Provide the (x, y) coordinate of the cell's center where the given text is located.  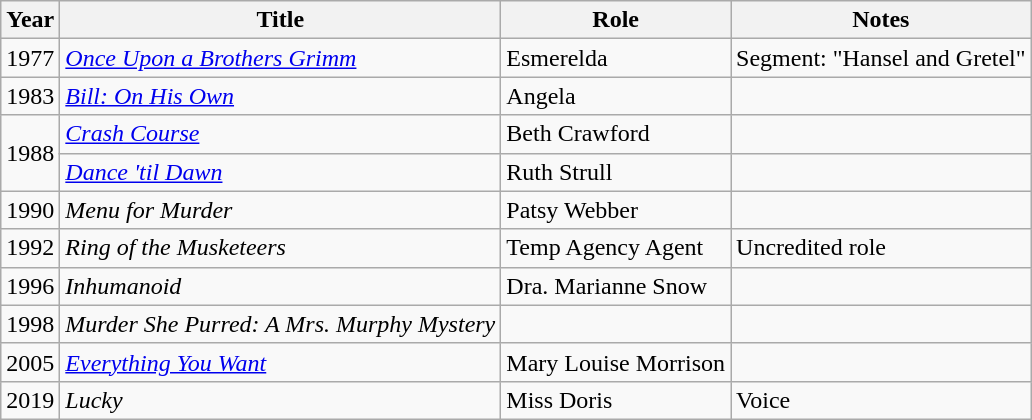
1996 (30, 286)
Patsy Webber (616, 210)
Miss Doris (616, 400)
1992 (30, 248)
Dance 'til Dawn (280, 172)
2019 (30, 400)
1988 (30, 153)
1977 (30, 58)
Angela (616, 96)
Mary Louise Morrison (616, 362)
Uncredited role (882, 248)
1983 (30, 96)
Inhumanoid (280, 286)
Role (616, 20)
Ring of the Musketeers (280, 248)
Esmerelda (616, 58)
Murder She Purred: A Mrs. Murphy Mystery (280, 324)
Everything You Want (280, 362)
Temp Agency Agent (616, 248)
Dra. Marianne Snow (616, 286)
2005 (30, 362)
Beth Crawford (616, 134)
Title (280, 20)
Ruth Strull (616, 172)
Year (30, 20)
Crash Course (280, 134)
Notes (882, 20)
Bill: On His Own (280, 96)
Once Upon a Brothers Grimm (280, 58)
1998 (30, 324)
Voice (882, 400)
1990 (30, 210)
Menu for Murder (280, 210)
Segment: "Hansel and Gretel" (882, 58)
Lucky (280, 400)
